Capture the cell that displays the provided text and extract its [x, y] central coordinate. 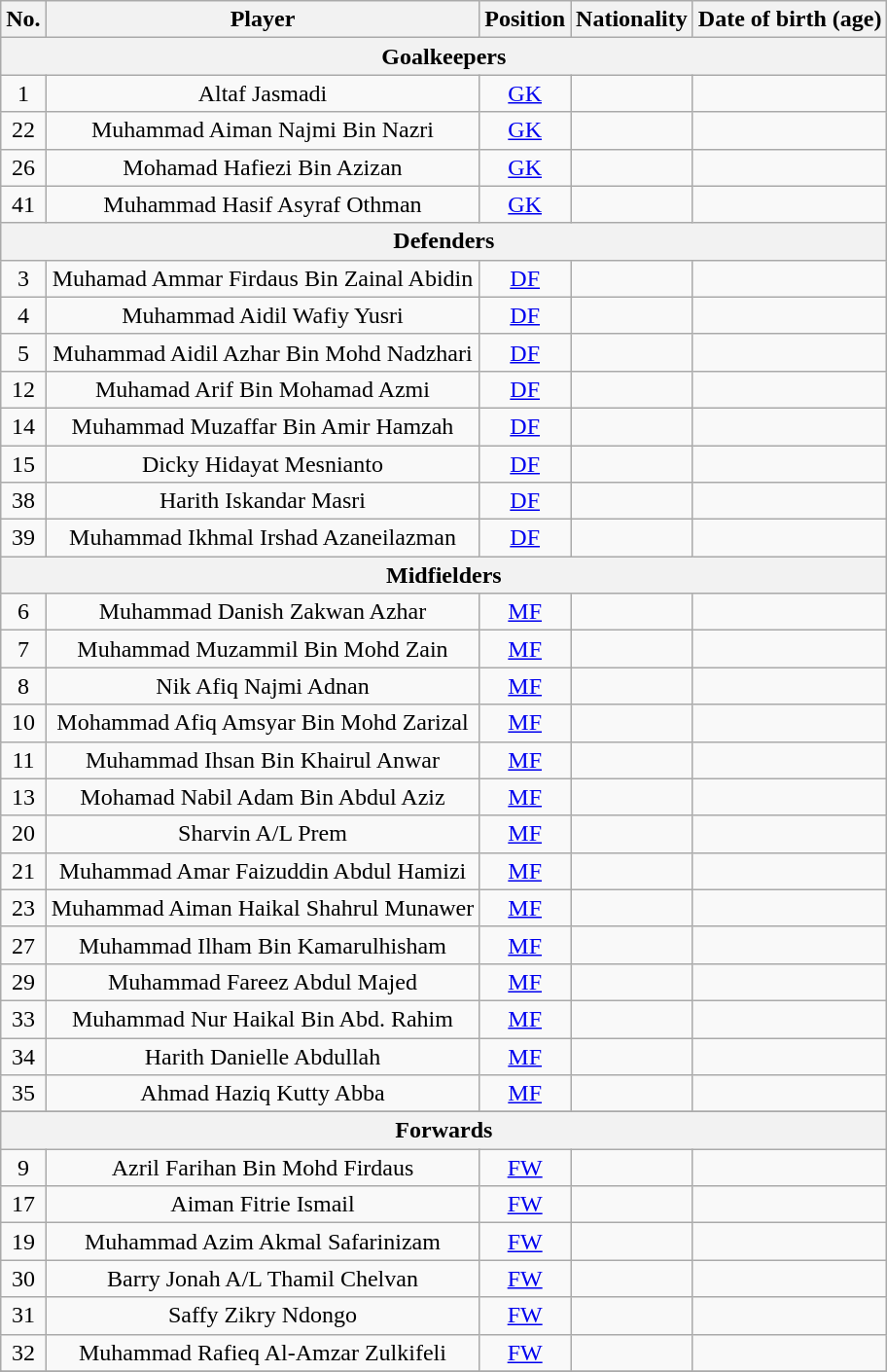
Date of birth (age) [790, 19]
Ahmad Haziq Kutty Abba [263, 1094]
17 [23, 1205]
No. [23, 19]
34 [23, 1056]
Muhammad Aiman Haikal Shahrul Munawer [263, 908]
Muhammad Ilham Bin Kamarulhisham [263, 945]
Goalkeepers [443, 56]
Player [263, 19]
Muhammad Muzaffar Bin Amir Hamzah [263, 426]
26 [23, 167]
Saffy Zikry Ndongo [263, 1316]
Position [525, 19]
Mohamad Hafiezi Bin Azizan [263, 167]
14 [23, 426]
20 [23, 834]
23 [23, 908]
Nationality [632, 19]
33 [23, 1019]
Muhammad Aidil Wafiy Yusri [263, 315]
Muhamad Arif Bin Mohamad Azmi [263, 389]
Defenders [443, 241]
8 [23, 686]
Muhammad Azim Akmal Safarinizam [263, 1242]
Mohamad Nabil Adam Bin Abdul Aziz [263, 797]
13 [23, 797]
Altaf Jasmadi [263, 93]
Nik Afiq Najmi Adnan [263, 686]
Muhammad Aidil Azhar Bin Mohd Nadzhari [263, 352]
27 [23, 945]
Muhammad Amar Faizuddin Abdul Hamizi [263, 871]
Sharvin A/L Prem [263, 834]
15 [23, 464]
6 [23, 612]
19 [23, 1242]
Muhammad Aiman Najmi Bin Nazri [263, 130]
Muhammad Hasif Asyraf Othman [263, 204]
22 [23, 130]
Forwards [443, 1131]
35 [23, 1094]
39 [23, 538]
Muhammad Ihsan Bin Khairul Anwar [263, 760]
31 [23, 1316]
Barry Jonah A/L Thamil Chelvan [263, 1279]
Muhammad Fareez Abdul Majed [263, 982]
Muhammad Rafieq Al-Amzar Zulkifeli [263, 1353]
38 [23, 501]
Mohammad Afiq Amsyar Bin Mohd Zarizal [263, 723]
9 [23, 1168]
12 [23, 389]
30 [23, 1279]
Azril Farihan Bin Mohd Firdaus [263, 1168]
Harith Danielle Abdullah [263, 1056]
4 [23, 315]
Dicky Hidayat Mesnianto [263, 464]
29 [23, 982]
5 [23, 352]
11 [23, 760]
Muhammad Nur Haikal Bin Abd. Rahim [263, 1019]
Harith Iskandar Masri [263, 501]
41 [23, 204]
32 [23, 1353]
1 [23, 93]
Aiman Fitrie Ismail [263, 1205]
3 [23, 278]
Midfielders [443, 575]
Muhammad Muzammil Bin Mohd Zain [263, 649]
7 [23, 649]
Muhamad Ammar Firdaus Bin Zainal Abidin [263, 278]
10 [23, 723]
21 [23, 871]
Muhammad Ikhmal Irshad Azaneilazman [263, 538]
Muhammad Danish Zakwan Azhar [263, 612]
